Provide the (x, y) coordinate of the cell's center where the given text is located.  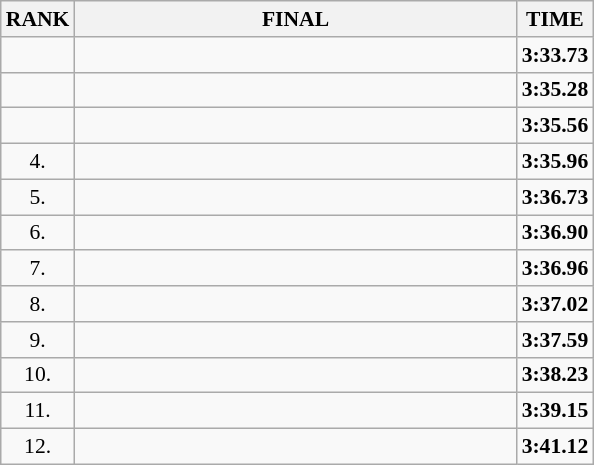
RANK (38, 19)
TIME (556, 19)
3:37.59 (556, 340)
3:36.90 (556, 233)
3:37.02 (556, 304)
11. (38, 411)
3:35.96 (556, 162)
3:38.23 (556, 375)
5. (38, 197)
10. (38, 375)
3:35.28 (556, 90)
3:41.12 (556, 447)
FINAL (295, 19)
3:35.56 (556, 126)
3:36.73 (556, 197)
12. (38, 447)
4. (38, 162)
3:33.73 (556, 55)
9. (38, 340)
3:36.96 (556, 269)
6. (38, 233)
7. (38, 269)
3:39.15 (556, 411)
8. (38, 304)
